Extract the [x, y] coordinate from the center of the cell holding the provided text.  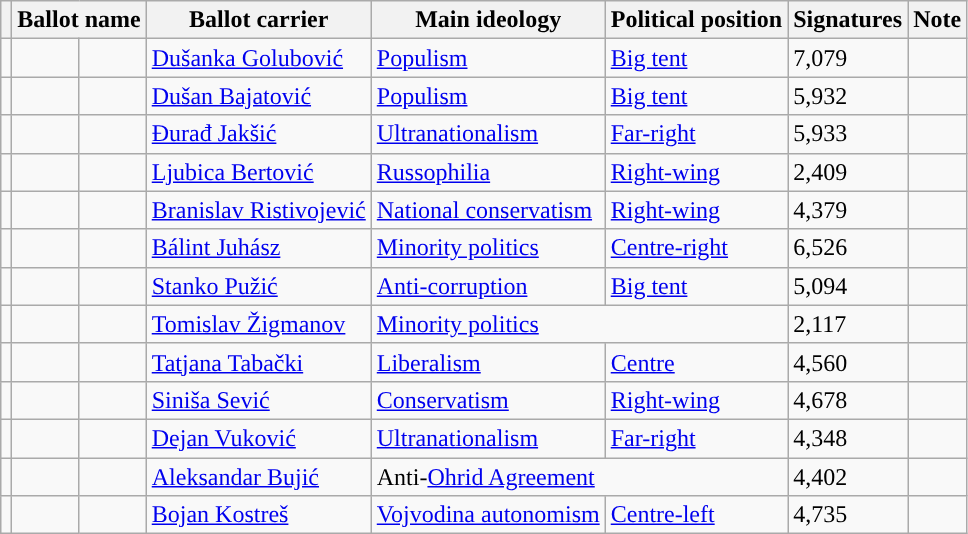
5,094 [848, 286]
Ljubica Bertović [258, 172]
Dušan Bajatović [258, 96]
Signatures [848, 20]
Centre [696, 362]
Vojvodina autonomism [488, 515]
National conservatism [488, 210]
7,079 [848, 58]
2,117 [848, 324]
Đurađ Jakšić [258, 134]
Anti-Ohrid Agreement [579, 477]
Main ideology [488, 20]
Ballot carrier [258, 20]
4,348 [848, 438]
4,735 [848, 515]
Branislav Ristivojević [258, 210]
Liberalism [488, 362]
Russophilia [488, 172]
4,402 [848, 477]
Stanko Pužić [258, 286]
4,678 [848, 400]
Note [938, 20]
Conservatism [488, 400]
6,526 [848, 248]
Bojan Kostreš [258, 515]
Aleksandar Bujić [258, 477]
5,932 [848, 96]
5,933 [848, 134]
Siniša Sević [258, 400]
Centre-right [696, 248]
Anti-corruption [488, 286]
Political position [696, 20]
4,379 [848, 210]
Dušanka Golubović [258, 58]
Bálint Juhász [258, 248]
Centre-left [696, 515]
Tatjana Tabački [258, 362]
4,560 [848, 362]
Tomislav Žigmanov [258, 324]
Dejan Vuković [258, 438]
Ballot name [79, 20]
2,409 [848, 172]
